Capture the cell that displays the provided text and extract its [X, Y] central coordinate. 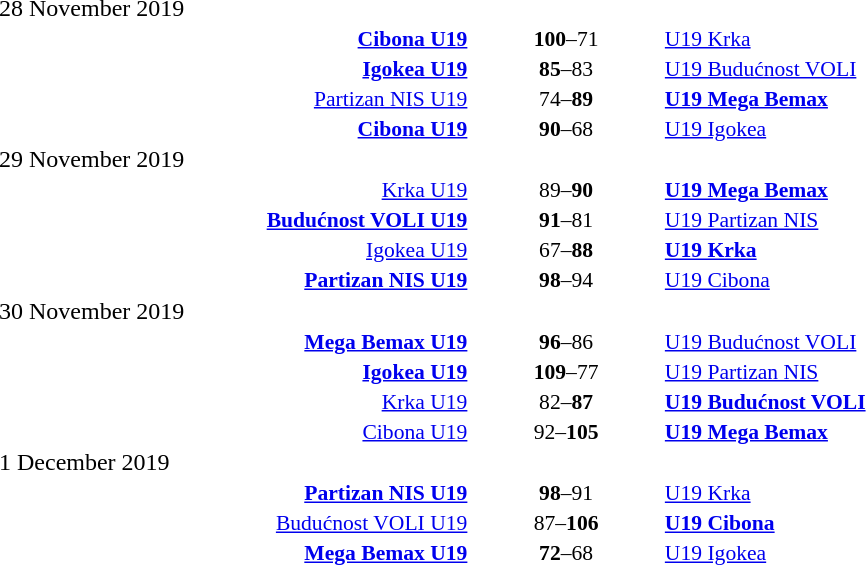
98–94 [566, 280]
67–88 [566, 250]
74–89 [566, 98]
96–86 [566, 342]
92–105 [566, 432]
87–106 [566, 523]
98–91 [566, 493]
89–90 [566, 190]
91–81 [566, 220]
109–77 [566, 372]
82–87 [566, 402]
100–71 [566, 38]
85–83 [566, 68]
90–68 [566, 128]
